Extract the (x, y) coordinate from the center of the cell holding the provided text.  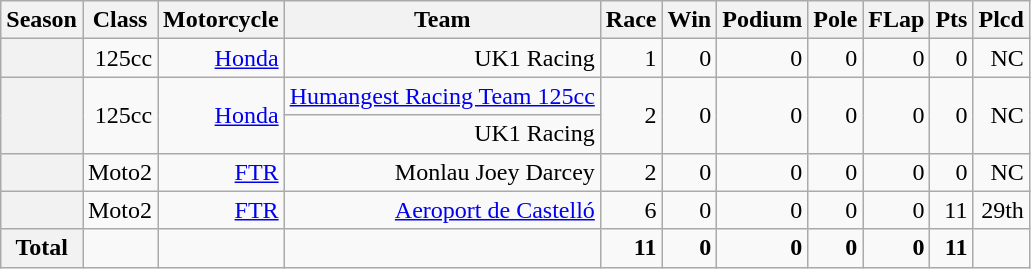
FLap (896, 20)
Podium (762, 20)
Class (120, 20)
Win (690, 20)
Season (42, 20)
Race (631, 20)
Motorcycle (222, 20)
Plcd (1001, 20)
6 (631, 210)
Monlau Joey Darcey (442, 172)
Pole (836, 20)
Total (42, 248)
1 (631, 58)
29th (1001, 210)
Pts (952, 20)
Aeroport de Castelló (442, 210)
Team (442, 20)
Humangest Racing Team 125cc (442, 96)
